Output the [X, Y] coordinate of the center of the cell containing the given text.  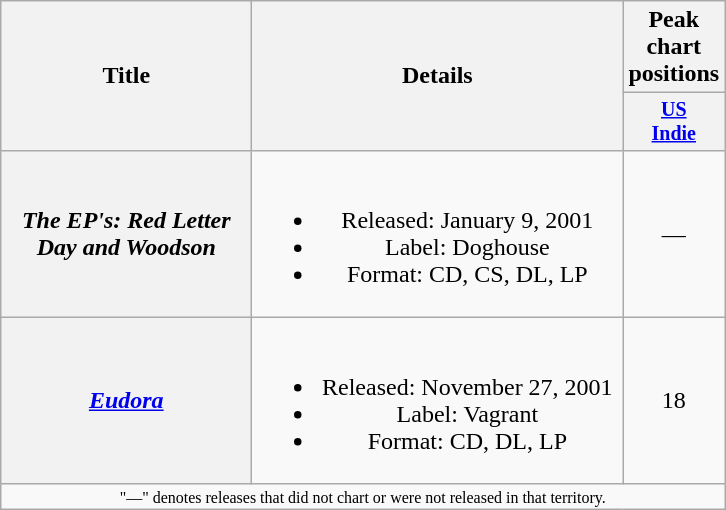
Released: November 27, 2001Label: VagrantFormat: CD, DL, LP [438, 400]
18 [674, 400]
Released: January 9, 2001Label: DoghouseFormat: CD, CS, DL, LP [438, 234]
Title [126, 76]
The EP's: Red Letter Day and Woodson [126, 234]
"—" denotes releases that did not chart or were not released in that territory. [363, 496]
— [674, 234]
Peak chartpositions [674, 47]
USIndie [674, 122]
Details [438, 76]
Eudora [126, 400]
